Find where the given text appears and provide that cell's center as [x, y] coordinate. 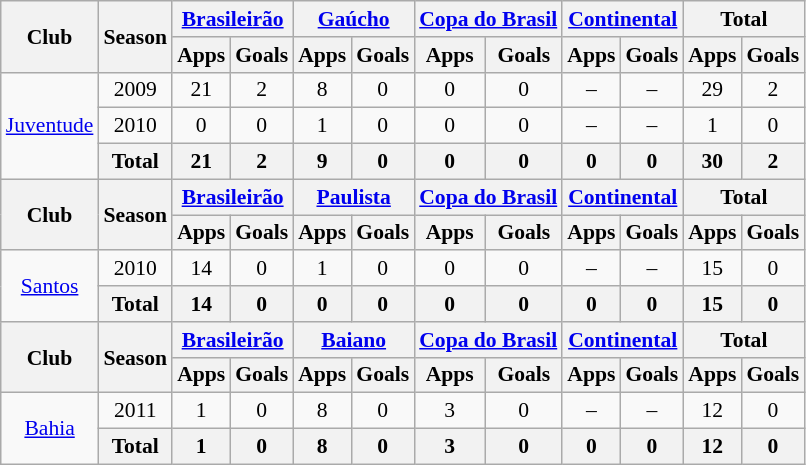
Gaúcho [354, 19]
2009 [135, 90]
2011 [135, 411]
Bahia [50, 428]
Juventude [50, 126]
9 [322, 162]
Santos [50, 286]
29 [712, 90]
Baiano [354, 340]
Paulista [354, 197]
30 [712, 162]
